Output the (x, y) coordinate of the center of the cell containing the given text.  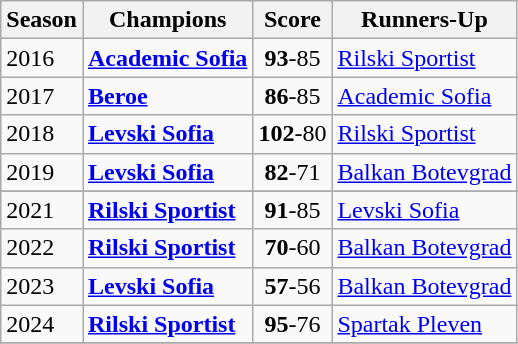
2019 (42, 172)
Runners-Up (424, 20)
95-76 (292, 324)
2022 (42, 248)
86-85 (292, 96)
2016 (42, 58)
Spartak Pleven (424, 324)
70-60 (292, 248)
2021 (42, 210)
2024 (42, 324)
93-85 (292, 58)
102-80 (292, 134)
2017 (42, 96)
82-71 (292, 172)
57-56 (292, 286)
Season (42, 20)
Score (292, 20)
91-85 (292, 210)
2018 (42, 134)
Champions (167, 20)
Beroe (167, 96)
2023 (42, 286)
